Locate the cell with the specified text and output its (x, y) center coordinate. 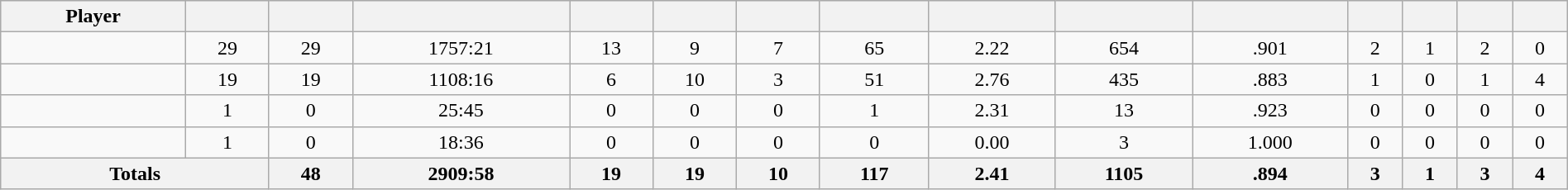
117 (874, 173)
1.000 (1270, 142)
2.31 (992, 111)
654 (1124, 48)
.894 (1270, 173)
18:36 (461, 142)
Player (93, 17)
65 (874, 48)
435 (1124, 79)
2.41 (992, 173)
9 (695, 48)
.901 (1270, 48)
1108:16 (461, 79)
48 (311, 173)
1757:21 (461, 48)
0.00 (992, 142)
25:45 (461, 111)
.883 (1270, 79)
7 (777, 48)
.923 (1270, 111)
Totals (136, 173)
1105 (1124, 173)
2.22 (992, 48)
51 (874, 79)
6 (612, 79)
2.76 (992, 79)
2909:58 (461, 173)
